Find where the given text appears and provide that cell's center as (x, y) coordinate. 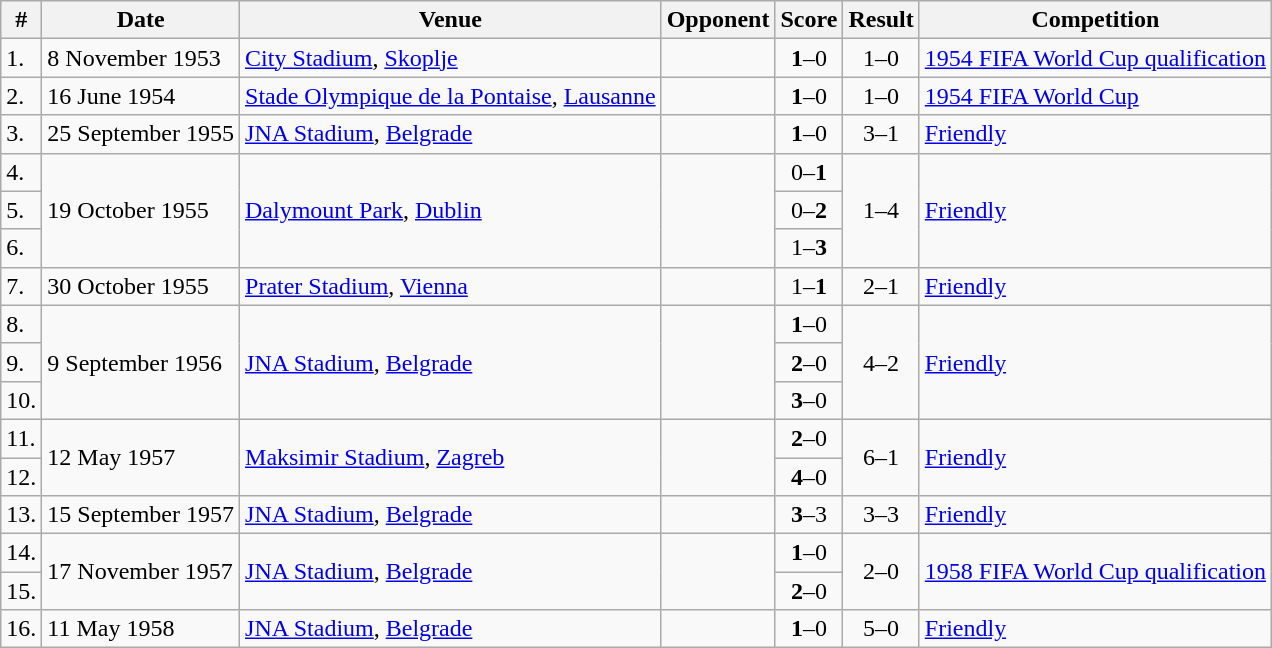
6. (22, 248)
2–1 (881, 286)
19 October 1955 (141, 210)
8. (22, 324)
12. (22, 477)
3–0 (809, 400)
16 June 1954 (141, 96)
11. (22, 438)
5. (22, 210)
Stade Olympique de la Pontaise, Lausanne (451, 96)
Opponent (718, 20)
Prater Stadium, Vienna (451, 286)
8 November 1953 (141, 58)
16. (22, 629)
# (22, 20)
5–0 (881, 629)
2. (22, 96)
15. (22, 591)
4–0 (809, 477)
Venue (451, 20)
6–1 (881, 457)
0–1 (809, 172)
Date (141, 20)
4. (22, 172)
7. (22, 286)
15 September 1957 (141, 515)
3. (22, 134)
1954 FIFA World Cup qualification (1095, 58)
Maksimir Stadium, Zagreb (451, 457)
13. (22, 515)
Dalymount Park, Dublin (451, 210)
1–4 (881, 210)
Score (809, 20)
9 September 1956 (141, 362)
Result (881, 20)
City Stadium, Skoplje (451, 58)
1. (22, 58)
12 May 1957 (141, 457)
1954 FIFA World Cup (1095, 96)
30 October 1955 (141, 286)
9. (22, 362)
14. (22, 553)
3–1 (881, 134)
Competition (1095, 20)
17 November 1957 (141, 572)
4–2 (881, 362)
1–3 (809, 248)
1–1 (809, 286)
11 May 1958 (141, 629)
25 September 1955 (141, 134)
0–2 (809, 210)
1958 FIFA World Cup qualification (1095, 572)
10. (22, 400)
